Identify which cell holds the provided text, then report its [X, Y] central coordinate. 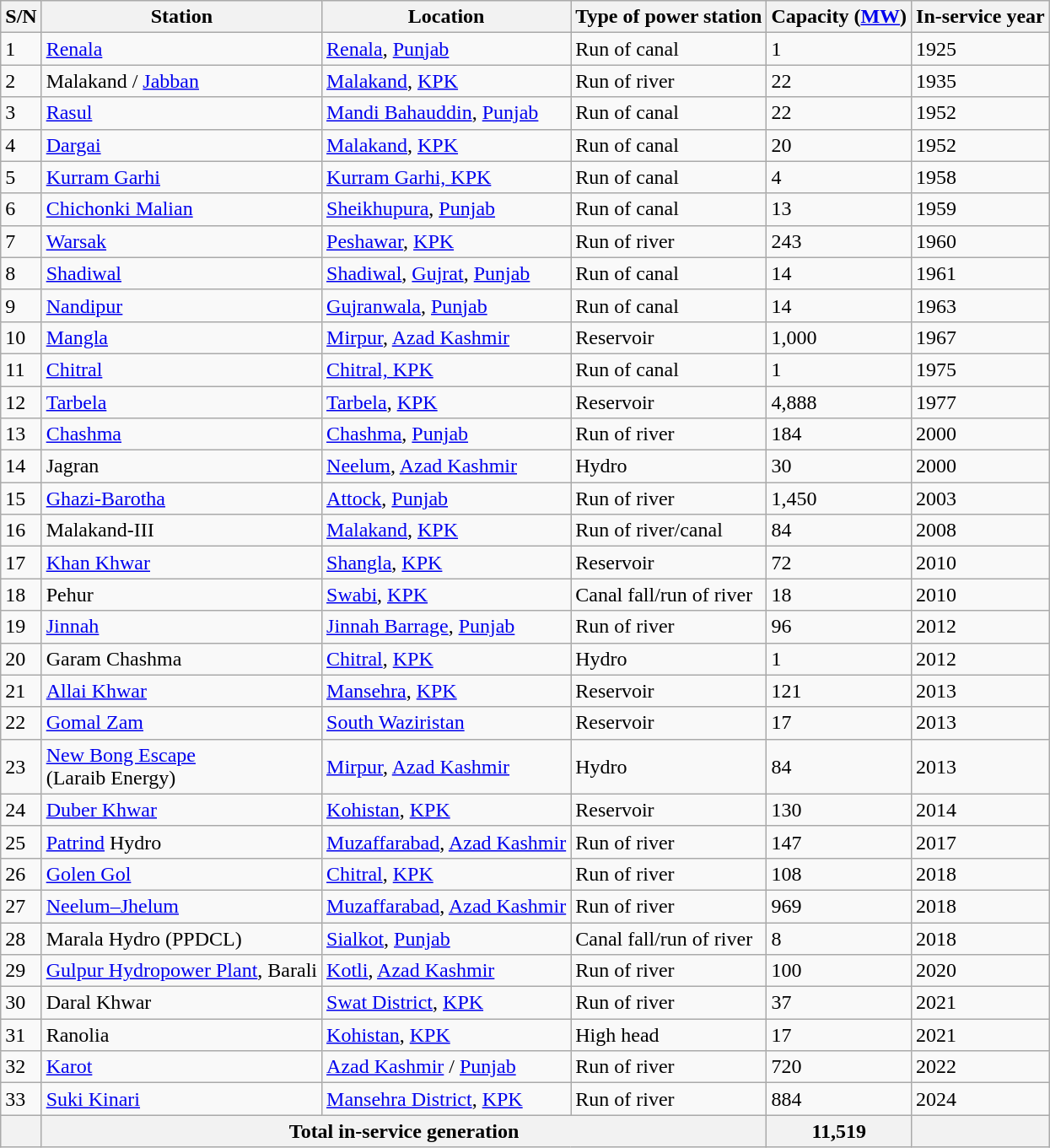
5 [21, 177]
Suki Kinari [181, 1099]
23 [21, 766]
Malakand / Jabban [181, 81]
Rasul [181, 113]
Gomal Zam [181, 723]
969 [839, 906]
720 [839, 1067]
Shadiwal [181, 273]
1963 [981, 305]
Neelum, Azad Kashmir [447, 466]
12 [21, 402]
31 [21, 1035]
37 [839, 1003]
Jagran [181, 466]
243 [839, 241]
1,450 [839, 499]
Garam Chashma [181, 659]
1958 [981, 177]
Allai Khwar [181, 691]
6 [21, 209]
Dargai [181, 145]
2020 [981, 971]
Chashma, Punjab [447, 434]
Sialkot, Punjab [447, 939]
11,519 [839, 1131]
27 [21, 906]
121 [839, 691]
Chichonki Malian [181, 209]
Mansehra District, KPK [447, 1099]
10 [21, 337]
1975 [981, 369]
Khan Khwar [181, 563]
Swat District, KPK [447, 1003]
16 [21, 531]
1977 [981, 402]
Location [447, 17]
Pehur [181, 595]
2003 [981, 499]
Golen Gol [181, 874]
Chashma [181, 434]
Malakand-III [181, 531]
New Bong Escape(Laraib Energy) [181, 766]
Jinnah [181, 627]
Mansehra, KPK [447, 691]
24 [21, 810]
Total in-service generation [404, 1131]
Station [181, 17]
Tarbela, KPK [447, 402]
Patrind Hydro [181, 842]
Daral Khwar [181, 1003]
Ranolia [181, 1035]
Kurram Garhi [181, 177]
108 [839, 874]
Shangla, KPK [447, 563]
Marala Hydro (PPDCL) [181, 939]
Swabi, KPK [447, 595]
1,000 [839, 337]
2014 [981, 810]
15 [21, 499]
Ghazi-Barotha [181, 499]
2008 [981, 531]
72 [839, 563]
Gujranwala, Punjab [447, 305]
1967 [981, 337]
1961 [981, 273]
25 [21, 842]
1935 [981, 81]
Neelum–Jhelum [181, 906]
Sheikhupura, Punjab [447, 209]
19 [21, 627]
11 [21, 369]
2017 [981, 842]
28 [21, 939]
Gulpur Hydropower Plant, Barali [181, 971]
2024 [981, 1099]
Kotli, Azad Kashmir [447, 971]
33 [21, 1099]
Karot [181, 1067]
In-service year [981, 17]
Duber Khwar [181, 810]
Shadiwal, Gujrat, Punjab [447, 273]
130 [839, 810]
Capacity (MW) [839, 17]
9 [21, 305]
Chitral [181, 369]
South Waziristan [447, 723]
3 [21, 113]
Kurram Garhi, KPK [447, 177]
Attock, Punjab [447, 499]
32 [21, 1067]
Mangla [181, 337]
Mandi Bahauddin, Punjab [447, 113]
Nandipur [181, 305]
Peshawar, KPK [447, 241]
4,888 [839, 402]
7 [21, 241]
1959 [981, 209]
2022 [981, 1067]
1925 [981, 49]
96 [839, 627]
Tarbela [181, 402]
147 [839, 842]
184 [839, 434]
S/N [21, 17]
21 [21, 691]
High head [669, 1035]
1960 [981, 241]
29 [21, 971]
884 [839, 1099]
Renala, Punjab [447, 49]
Warsak [181, 241]
Run of river/canal [669, 531]
2 [21, 81]
26 [21, 874]
100 [839, 971]
Renala [181, 49]
Type of power station [669, 17]
Jinnah Barrage, Punjab [447, 627]
Azad Kashmir / Punjab [447, 1067]
